Output the [x, y] coordinate of the center of the cell containing the given text.  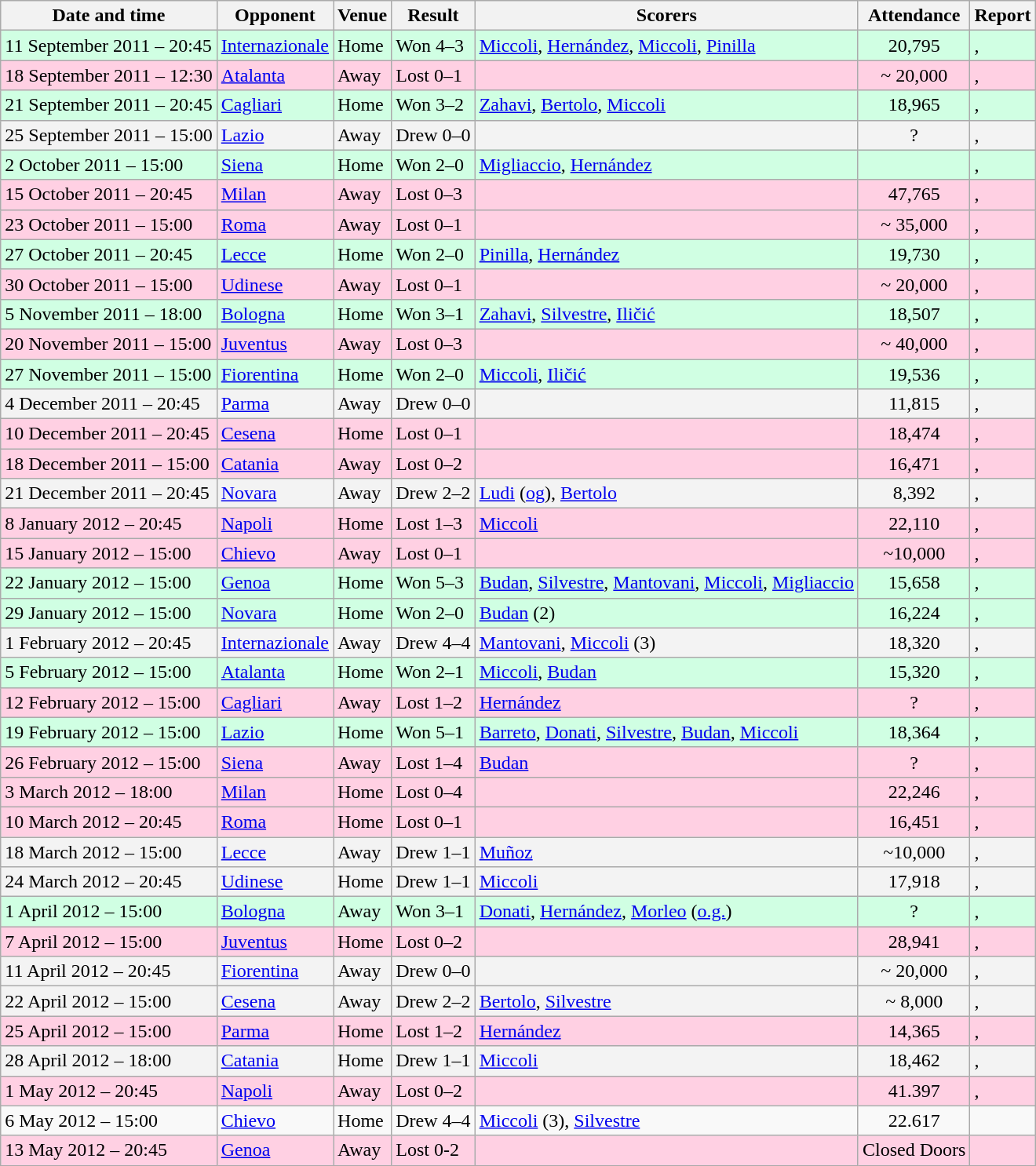
Won 5–1 [433, 732]
26 February 2012 – 15:00 [108, 762]
7 April 2012 – 15:00 [108, 942]
8,392 [914, 494]
15,658 [914, 583]
Miccoli, Iličić [666, 374]
47,765 [914, 195]
Bertolo, Silvestre [666, 1001]
Won 5–3 [433, 583]
15 January 2012 – 15:00 [108, 553]
18,462 [914, 1061]
Ludi (og), Bertolo [666, 494]
22 January 2012 – 15:00 [108, 583]
22,246 [914, 792]
29 January 2012 – 15:00 [108, 613]
Lost 1–3 [433, 523]
5 February 2012 – 15:00 [108, 672]
10 March 2012 – 20:45 [108, 822]
4 December 2011 – 20:45 [108, 404]
18,965 [914, 105]
6 May 2012 – 15:00 [108, 1120]
~ 35,000 [914, 224]
15 October 2011 – 20:45 [108, 195]
Closed Doors [914, 1150]
21 September 2011 – 20:45 [108, 105]
28 April 2012 – 18:00 [108, 1061]
Budan (2) [666, 613]
23 October 2011 – 15:00 [108, 224]
Opponent [275, 16]
Report [1003, 16]
12 February 2012 – 15:00 [108, 702]
21 December 2011 – 20:45 [108, 494]
19 February 2012 – 15:00 [108, 732]
17,918 [914, 882]
16,471 [914, 464]
22 April 2012 – 15:00 [108, 1001]
Zahavi, Bertolo, Miccoli [666, 105]
Scorers [666, 16]
18 March 2012 – 15:00 [108, 851]
11 April 2012 – 20:45 [108, 971]
19,536 [914, 374]
Zahavi, Silvestre, Iličić [666, 314]
11,815 [914, 404]
30 October 2011 – 15:00 [108, 284]
28,941 [914, 942]
Budan [666, 762]
Donati, Hernández, Morleo (o.g.) [666, 912]
Pinilla, Hernández [666, 254]
18,364 [914, 732]
Budan, Silvestre, Mantovani, Miccoli, Migliaccio [666, 583]
15,320 [914, 672]
25 September 2011 – 15:00 [108, 135]
Migliaccio, Hernández [666, 165]
14,365 [914, 1031]
1 February 2012 – 20:45 [108, 643]
2 October 2011 – 15:00 [108, 165]
27 November 2011 – 15:00 [108, 374]
18 December 2011 – 15:00 [108, 464]
1 May 2012 – 20:45 [108, 1091]
10 December 2011 – 20:45 [108, 434]
18 September 2011 – 12:30 [108, 75]
Result [433, 16]
Mantovani, Miccoli (3) [666, 643]
Won 2–1 [433, 672]
Miccoli, Budan [666, 672]
Won 4–3 [433, 46]
Lost 1–4 [433, 762]
Barreto, Donati, Silvestre, Budan, Miccoli [666, 732]
16,451 [914, 822]
Lost 0–4 [433, 792]
27 October 2011 – 20:45 [108, 254]
24 March 2012 – 20:45 [108, 882]
Miccoli (3), Silvestre [666, 1120]
1 April 2012 – 15:00 [108, 912]
5 November 2011 – 18:00 [108, 314]
19,730 [914, 254]
Miccoli, Hernández, Miccoli, Pinilla [666, 46]
11 September 2011 – 20:45 [108, 46]
25 April 2012 – 15:00 [108, 1031]
18,320 [914, 643]
22,110 [914, 523]
Won 3–2 [433, 105]
16,224 [914, 613]
41.397 [914, 1091]
20 November 2011 – 15:00 [108, 344]
22.617 [914, 1120]
13 May 2012 – 20:45 [108, 1150]
20,795 [914, 46]
Lost 0-2 [433, 1150]
Attendance [914, 16]
18,507 [914, 314]
~ 8,000 [914, 1001]
18,474 [914, 434]
Muñoz [666, 851]
~ 40,000 [914, 344]
8 January 2012 – 20:45 [108, 523]
Venue [363, 16]
Date and time [108, 16]
3 March 2012 – 18:00 [108, 792]
